Find where the given text appears and provide that cell's center as [X, Y] coordinate. 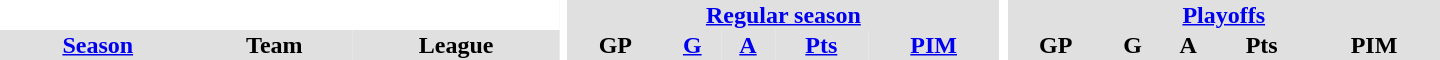
Team [274, 45]
Season [98, 45]
Regular season [783, 15]
League [456, 45]
Playoffs [1224, 15]
